Determine the (X, Y) coordinate at the center of the cell enclosing the given text.  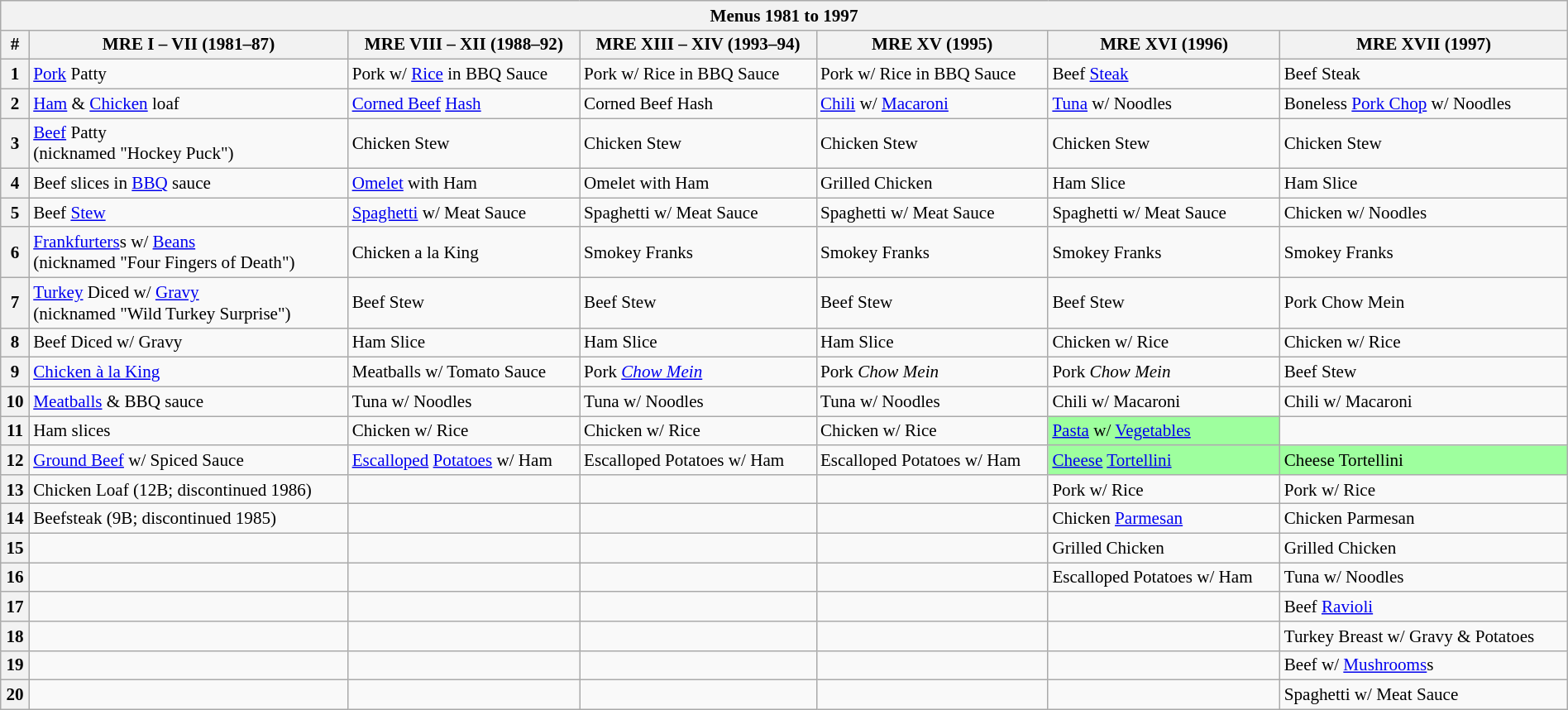
Beef slices in BBQ sauce (189, 184)
MRE XVI (1996) (1164, 45)
MRE XIII – XIV (1993–94) (698, 45)
Meatballs & BBQ sauce (189, 401)
# (15, 45)
Menus 1981 to 1997 (784, 15)
4 (15, 184)
MRE I – VII (1981–87) (189, 45)
Turkey Breast w/ Gravy & Potatoes (1424, 636)
MRE XVII (1997) (1424, 45)
Pasta w/ Vegetables (1164, 430)
Beef w/ Mushroomss (1424, 665)
Ham slices (189, 430)
15 (15, 548)
20 (15, 695)
9 (15, 372)
Meatballs w/ Tomato Sauce (464, 372)
17 (15, 606)
11 (15, 430)
Pork Patty (189, 74)
10 (15, 401)
1 (15, 74)
13 (15, 488)
Ground Beef w/ Spiced Sauce (189, 460)
Boneless Pork Chop w/ Noodles (1424, 103)
MRE VIII – XII (1988–92) (464, 45)
Chicken a la King (464, 252)
Beef Diced w/ Gravy (189, 343)
19 (15, 665)
6 (15, 252)
12 (15, 460)
3 (15, 144)
Frankfurterss w/ Beans(nicknamed "Four Fingers of Death") (189, 252)
18 (15, 636)
7 (15, 303)
MRE XV (1995) (932, 45)
5 (15, 212)
Turkey Diced w/ Gravy(nicknamed "Wild Turkey Surprise") (189, 303)
Beefsteak (9B; discontinued 1985) (189, 518)
Chicken w/ Noodles (1424, 212)
Beef Ravioli (1424, 606)
14 (15, 518)
2 (15, 103)
Chicken Loaf (12B; discontinued 1986) (189, 488)
16 (15, 578)
Beef Patty(nicknamed "Hockey Puck") (189, 144)
Ham & Chicken loaf (189, 103)
Chicken à la King (189, 372)
8 (15, 343)
